Pinpoint the cell where the given text exists, returning its (x, y) midpoint coordinate. 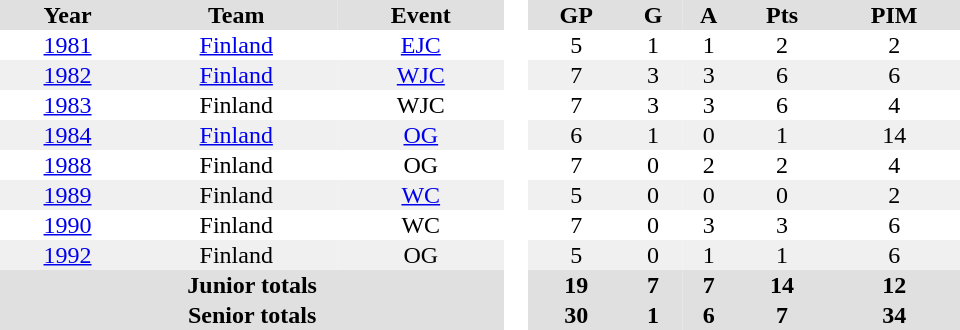
Event (420, 15)
30 (576, 315)
1981 (68, 45)
Senior totals (252, 315)
Junior totals (252, 285)
1983 (68, 105)
Team (236, 15)
1989 (68, 195)
1992 (68, 255)
34 (894, 315)
19 (576, 285)
PIM (894, 15)
G (652, 15)
Year (68, 15)
1988 (68, 165)
1990 (68, 225)
12 (894, 285)
GP (576, 15)
EJC (420, 45)
1982 (68, 75)
Pts (782, 15)
1984 (68, 135)
A (709, 15)
